For the text-containing cell, return its midpoint in (x, y) coordinate format. 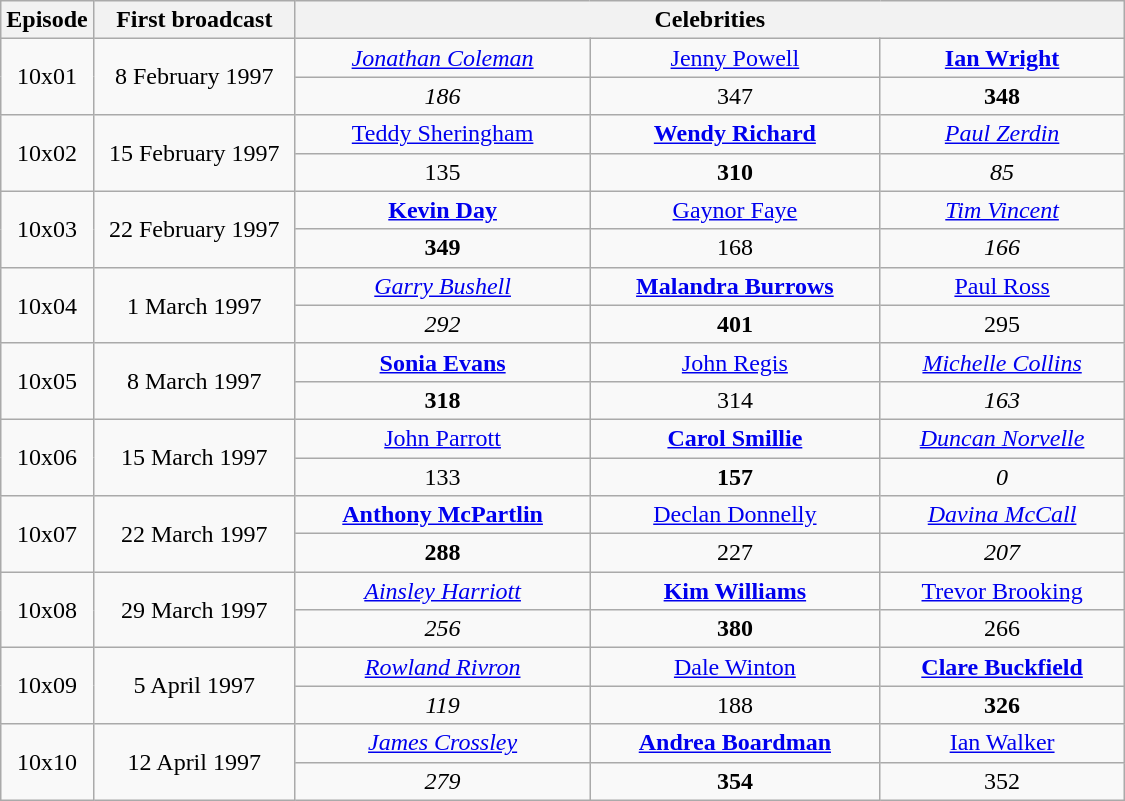
Michelle Collins (1002, 362)
Jenny Powell (735, 58)
15 February 1997 (194, 153)
10x03 (47, 229)
Sonia Evans (442, 362)
207 (1002, 553)
Teddy Sheringham (442, 134)
Wendy Richard (735, 134)
Garry Bushell (442, 286)
10x06 (47, 457)
401 (735, 324)
John Regis (735, 362)
Malandra Burrows (735, 286)
10x08 (47, 610)
Davina McCall (1002, 515)
8 March 1997 (194, 381)
10x05 (47, 381)
22 March 1997 (194, 534)
318 (442, 400)
15 March 1997 (194, 457)
Paul Ross (1002, 286)
Carol Smillie (735, 438)
Dale Winton (735, 667)
Declan Donnelly (735, 515)
10x01 (47, 77)
Clare Buckfield (1002, 667)
348 (1002, 96)
10x04 (47, 305)
Jonathan Coleman (442, 58)
186 (442, 96)
10x02 (47, 153)
8 February 1997 (194, 77)
Ainsley Harriott (442, 591)
163 (1002, 400)
256 (442, 629)
119 (442, 705)
Rowland Rivron (442, 667)
314 (735, 400)
Andrea Boardman (735, 743)
John Parrott (442, 438)
310 (735, 172)
352 (1002, 781)
5 April 1997 (194, 686)
168 (735, 248)
Gaynor Faye (735, 210)
10x10 (47, 762)
135 (442, 172)
157 (735, 477)
Duncan Norvelle (1002, 438)
0 (1002, 477)
85 (1002, 172)
Kim Williams (735, 591)
First broadcast (194, 20)
Kevin Day (442, 210)
266 (1002, 629)
Tim Vincent (1002, 210)
347 (735, 96)
29 March 1997 (194, 610)
Paul Zerdin (1002, 134)
295 (1002, 324)
22 February 1997 (194, 229)
1 March 1997 (194, 305)
Ian Wright (1002, 58)
12 April 1997 (194, 762)
10x07 (47, 534)
354 (735, 781)
Episode (47, 20)
Trevor Brooking (1002, 591)
227 (735, 553)
10x09 (47, 686)
James Crossley (442, 743)
Anthony McPartlin (442, 515)
Ian Walker (1002, 743)
292 (442, 324)
166 (1002, 248)
349 (442, 248)
188 (735, 705)
288 (442, 553)
133 (442, 477)
326 (1002, 705)
279 (442, 781)
Celebrities (710, 20)
380 (735, 629)
